For the text-containing cell, return its midpoint in (X, Y) coordinate format. 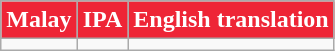
Malay (39, 20)
English translation (231, 20)
IPA (102, 20)
